Output the (X, Y) coordinate of the center of the cell containing the given text.  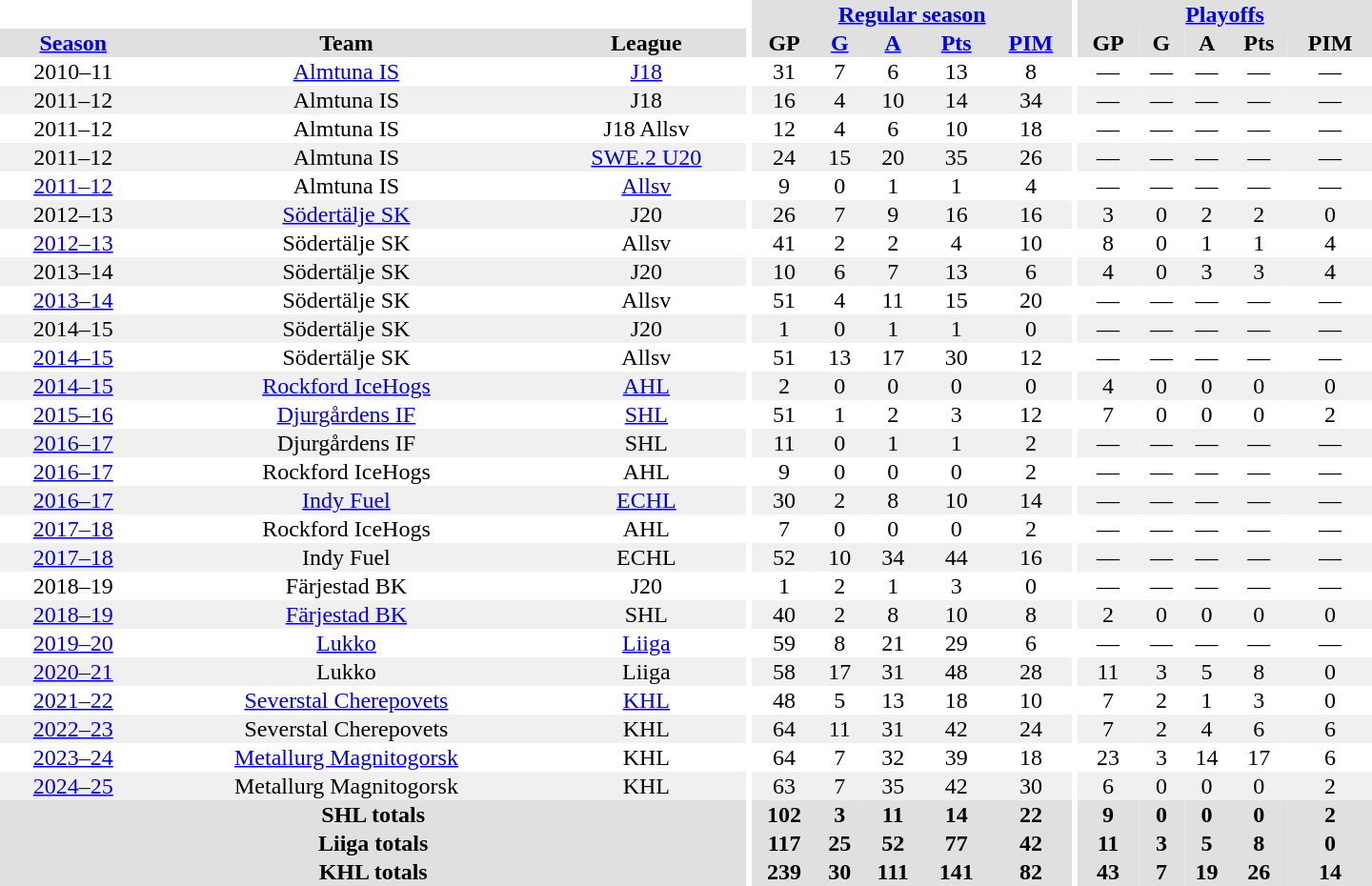
39 (957, 757)
111 (893, 872)
Playoffs (1225, 14)
2010–11 (73, 71)
58 (785, 672)
28 (1031, 672)
59 (785, 643)
2022–23 (73, 729)
117 (785, 843)
22 (1031, 815)
25 (839, 843)
Regular season (913, 14)
2021–22 (73, 700)
2024–25 (73, 786)
239 (785, 872)
141 (957, 872)
82 (1031, 872)
2023–24 (73, 757)
77 (957, 843)
KHL totals (373, 872)
21 (893, 643)
Season (73, 43)
102 (785, 815)
63 (785, 786)
43 (1108, 872)
40 (785, 614)
23 (1108, 757)
2019–20 (73, 643)
J18 Allsv (646, 129)
SWE.2 U20 (646, 157)
44 (957, 557)
41 (785, 243)
32 (893, 757)
Team (347, 43)
SHL totals (373, 815)
19 (1207, 872)
29 (957, 643)
Liiga totals (373, 843)
2020–21 (73, 672)
League (646, 43)
2015–16 (73, 414)
